Pinpoint the cell where the given text exists, returning its [X, Y] midpoint coordinate. 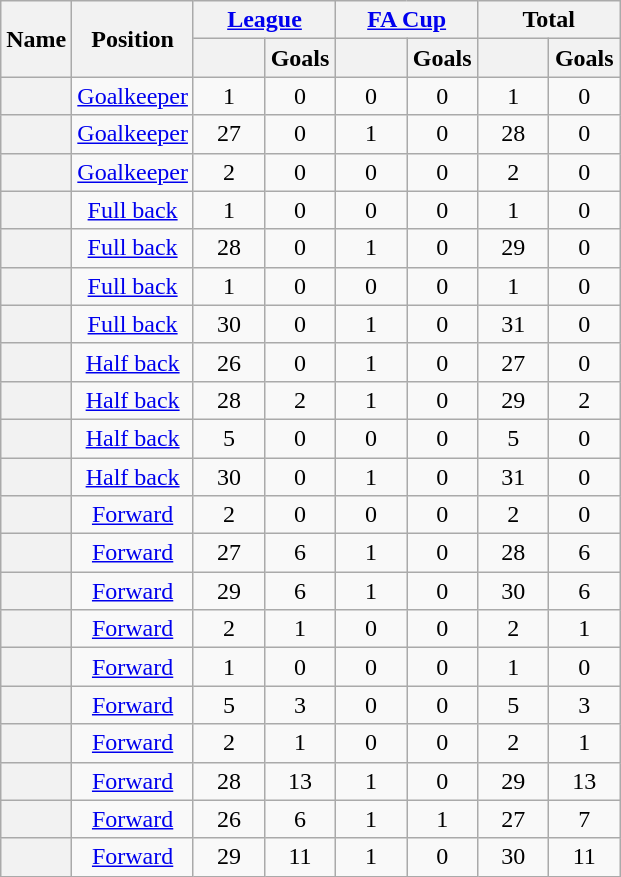
FA Cup [407, 20]
League [264, 20]
Position [133, 39]
Name [36, 39]
7 [584, 819]
Total [549, 20]
